From the cell containing the given text, extract its center point as (X, Y) coordinate. 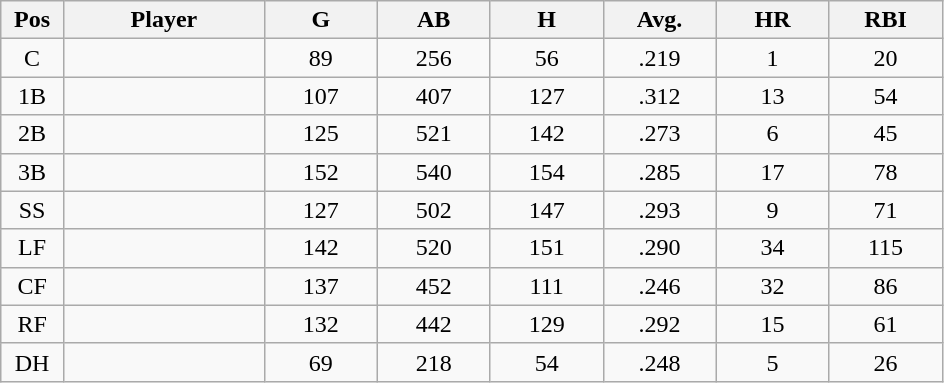
C (32, 58)
151 (546, 248)
15 (772, 324)
CF (32, 286)
61 (886, 324)
HR (772, 20)
256 (434, 58)
56 (546, 58)
218 (434, 362)
115 (886, 248)
407 (434, 96)
.273 (660, 134)
89 (320, 58)
452 (434, 286)
132 (320, 324)
5 (772, 362)
520 (434, 248)
DH (32, 362)
125 (320, 134)
.293 (660, 210)
78 (886, 172)
13 (772, 96)
.219 (660, 58)
SS (32, 210)
Avg. (660, 20)
2B (32, 134)
540 (434, 172)
69 (320, 362)
RBI (886, 20)
6 (772, 134)
32 (772, 286)
154 (546, 172)
1B (32, 96)
Pos (32, 20)
71 (886, 210)
.246 (660, 286)
20 (886, 58)
86 (886, 286)
RF (32, 324)
.292 (660, 324)
521 (434, 134)
3B (32, 172)
442 (434, 324)
137 (320, 286)
.312 (660, 96)
152 (320, 172)
111 (546, 286)
1 (772, 58)
45 (886, 134)
17 (772, 172)
.248 (660, 362)
34 (772, 248)
Player (164, 20)
107 (320, 96)
502 (434, 210)
LF (32, 248)
26 (886, 362)
147 (546, 210)
H (546, 20)
9 (772, 210)
.285 (660, 172)
AB (434, 20)
G (320, 20)
.290 (660, 248)
129 (546, 324)
